From the cell containing the given text, extract its center point as (x, y) coordinate. 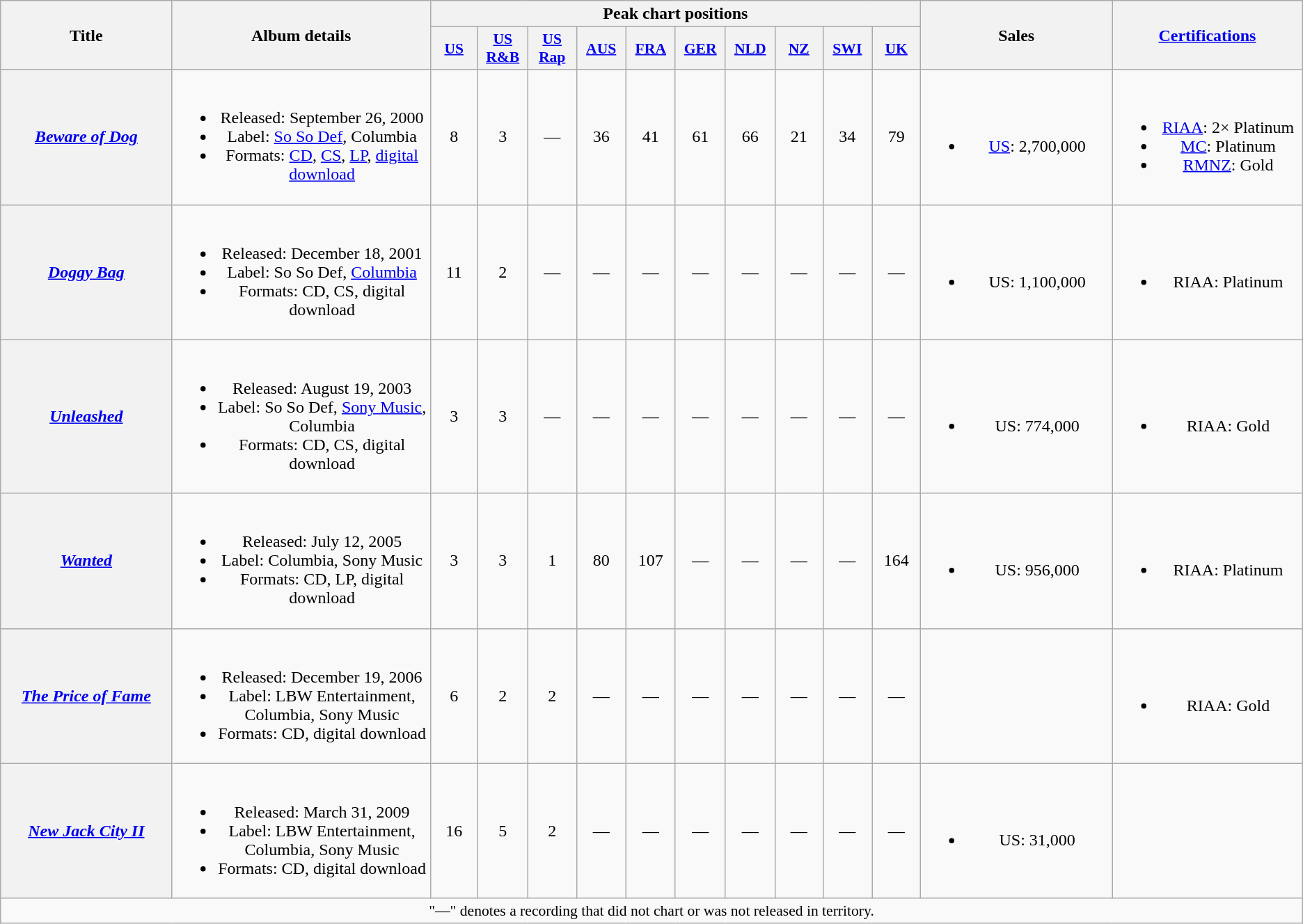
SWI (848, 49)
RIAA: 2× PlatinumMC: PlatinumRMNZ: Gold (1208, 137)
Released: December 19, 2006Label: LBW Entertainment, Columbia, Sony MusicFormats: CD, digital download (301, 696)
8 (454, 137)
34 (848, 137)
Released: March 31, 2009Label: LBW Entertainment, Columbia, Sony MusicFormats: CD, digital download (301, 831)
NLD (750, 49)
US: 774,000 (1016, 416)
79 (897, 137)
164 (897, 561)
US: 956,000 (1016, 561)
Doggy Bag (86, 272)
GER (700, 49)
36 (601, 137)
The Price of Fame (86, 696)
66 (750, 137)
21 (799, 137)
Certifications (1208, 35)
Album details (301, 35)
US R&B (503, 49)
US: 1,100,000 (1016, 272)
11 (454, 272)
Sales (1016, 35)
Released: September 26, 2000Label: So So Def, ColumbiaFormats: CD, CS, LP, digital download (301, 137)
UK (897, 49)
US: 2,700,000 (1016, 137)
US (454, 49)
Released: August 19, 2003Label: So So Def, Sony Music, ColumbiaFormats: CD, CS, digital download (301, 416)
New Jack City II (86, 831)
Wanted (86, 561)
80 (601, 561)
Title (86, 35)
US: 31,000 (1016, 831)
Released: December 18, 2001Label: So So Def, ColumbiaFormats: CD, CS, digital download (301, 272)
41 (650, 137)
1 (552, 561)
Released: July 12, 2005Label: Columbia, Sony MusicFormats: CD, LP, digital download (301, 561)
"—" denotes a recording that did not chart or was not released in territory. (651, 911)
US Rap (552, 49)
Unleashed (86, 416)
NZ (799, 49)
FRA (650, 49)
AUS (601, 49)
16 (454, 831)
5 (503, 831)
107 (650, 561)
61 (700, 137)
Peak chart positions (675, 14)
Beware of Dog (86, 137)
6 (454, 696)
